Identify which cell holds the provided text, then report its [X, Y] central coordinate. 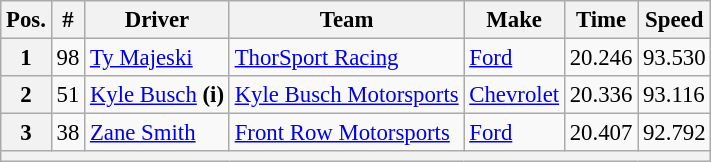
Pos. [26, 20]
# [68, 20]
ThorSport Racing [346, 58]
Zane Smith [158, 133]
1 [26, 58]
92.792 [674, 133]
3 [26, 133]
Chevrolet [514, 95]
93.530 [674, 58]
Kyle Busch Motorsports [346, 95]
93.116 [674, 95]
Front Row Motorsports [346, 133]
Driver [158, 20]
Make [514, 20]
51 [68, 95]
Ty Majeski [158, 58]
20.246 [600, 58]
38 [68, 133]
98 [68, 58]
Time [600, 20]
Speed [674, 20]
20.407 [600, 133]
2 [26, 95]
Team [346, 20]
Kyle Busch (i) [158, 95]
20.336 [600, 95]
